Detect which cell encompasses the target text, then output its [X, Y] center coordinate. 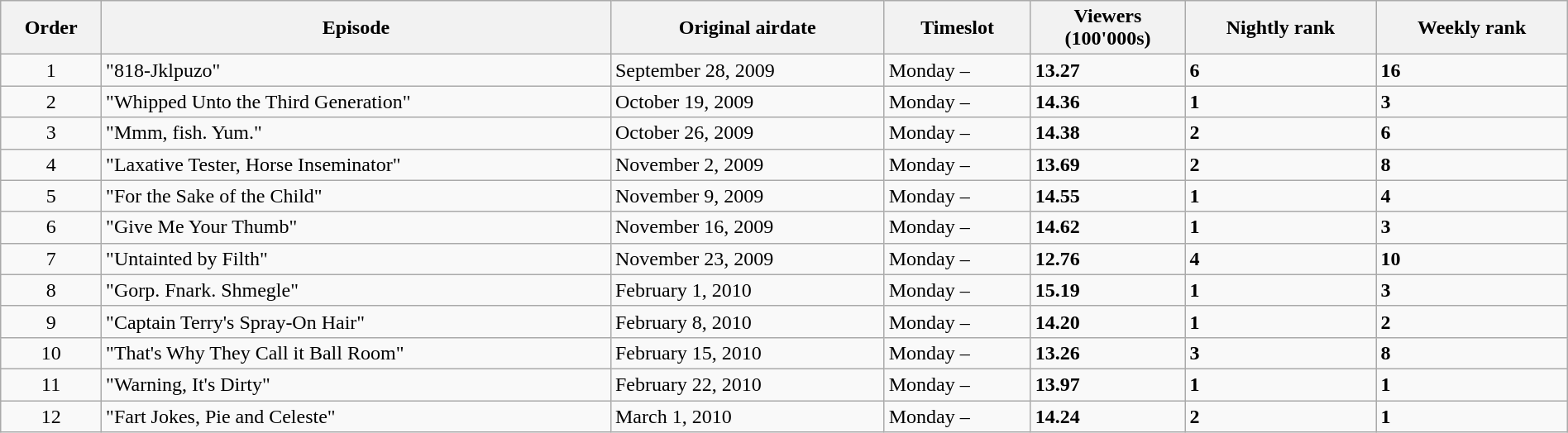
14.62 [1108, 227]
"Laxative Tester, Horse Inseminator" [356, 164]
12 [51, 416]
11 [51, 384]
"Gorp. Fnark. Shmegle" [356, 290]
Order [51, 28]
16 [1472, 70]
"Mmm, fish. Yum." [356, 133]
Original airdate [748, 28]
14.38 [1108, 133]
"For the Sake of the Child" [356, 196]
"That's Why They Call it Ball Room" [356, 353]
February 22, 2010 [748, 384]
February 8, 2010 [748, 321]
November 16, 2009 [748, 227]
14.36 [1108, 102]
November 2, 2009 [748, 164]
13.97 [1108, 384]
"Whipped Unto the Third Generation" [356, 102]
14.24 [1108, 416]
February 15, 2010 [748, 353]
October 19, 2009 [748, 102]
"Untainted by Filth" [356, 259]
9 [51, 321]
Episode [356, 28]
13.69 [1108, 164]
"Warning, It's Dirty" [356, 384]
"Captain Terry's Spray-On Hair" [356, 321]
"818-Jklpuzo" [356, 70]
15.19 [1108, 290]
7 [51, 259]
February 1, 2010 [748, 290]
Timeslot [958, 28]
November 9, 2009 [748, 196]
Weekly rank [1472, 28]
March 1, 2010 [748, 416]
13.27 [1108, 70]
5 [51, 196]
12.76 [1108, 259]
Viewers(100'000s) [1108, 28]
14.20 [1108, 321]
November 23, 2009 [748, 259]
October 26, 2009 [748, 133]
13.26 [1108, 353]
14.55 [1108, 196]
"Fart Jokes, Pie and Celeste" [356, 416]
"Give Me Your Thumb" [356, 227]
Nightly rank [1280, 28]
September 28, 2009 [748, 70]
